For the text-containing cell, return its midpoint in [X, Y] coordinate format. 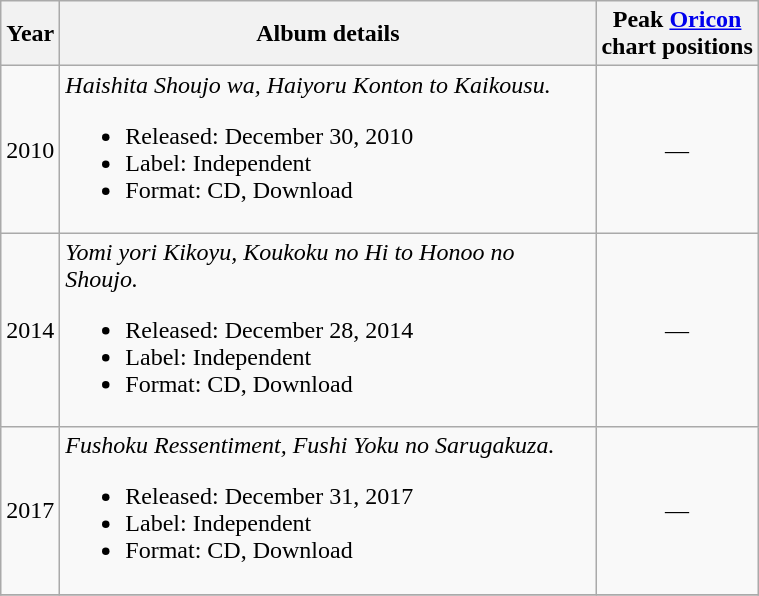
Year [30, 34]
Peak Oricon chart positions [677, 34]
Haishita Shoujo wa, Haiyoru Konton to Kaikousu.Released: December 30, 2010Label: IndependentFormat: CD, Download [328, 150]
Fushoku Ressentiment, Fushi Yoku no Sarugakuza.Released: December 31, 2017Label: IndependentFormat: CD, Download [328, 510]
2010 [30, 150]
2017 [30, 510]
Yomi yori Kikoyu, Koukoku no Hi to Honoo no Shoujo.Released: December 28, 2014Label: IndependentFormat: CD, Download [328, 330]
Album details [328, 34]
2014 [30, 330]
